Capture the cell that displays the provided text and extract its [x, y] central coordinate. 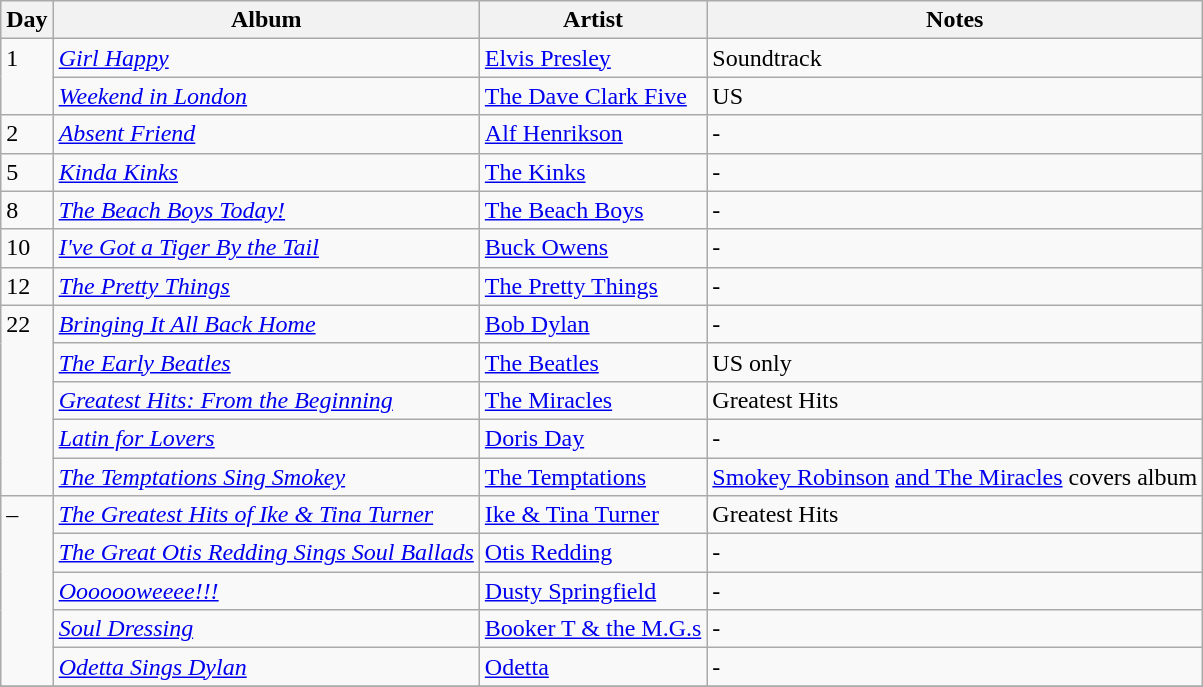
Girl Happy [266, 58]
Latin for Lovers [266, 438]
The Temptations [593, 477]
Elvis Presley [593, 58]
8 [27, 210]
Buck Owens [593, 248]
12 [27, 286]
Soundtrack [955, 58]
The Great Otis Redding Sings Soul Ballads [266, 553]
Ooooooweeee!!! [266, 591]
I've Got a Tiger By the Tail [266, 248]
Artist [593, 20]
22 [27, 400]
10 [27, 248]
US [955, 96]
The Kinks [593, 172]
Smokey Robinson and The Miracles covers album [955, 477]
Alf Henrikson [593, 134]
Booker T & the M.G.s [593, 629]
US only [955, 362]
The Greatest Hits of Ike & Tina Turner [266, 515]
Day [27, 20]
Bob Dylan [593, 324]
5 [27, 172]
The Beach Boys Today! [266, 210]
Odetta Sings Dylan [266, 667]
Weekend in London [266, 96]
Bringing It All Back Home [266, 324]
Greatest Hits: From the Beginning [266, 400]
The Miracles [593, 400]
Doris Day [593, 438]
Album [266, 20]
Otis Redding [593, 553]
Kinda Kinks [266, 172]
Absent Friend [266, 134]
The Temptations Sing Smokey [266, 477]
1 [27, 77]
Ike & Tina Turner [593, 515]
– [27, 591]
Soul Dressing [266, 629]
The Beatles [593, 362]
The Early Beatles [266, 362]
Notes [955, 20]
Odetta [593, 667]
The Dave Clark Five [593, 96]
Dusty Springfield [593, 591]
The Beach Boys [593, 210]
2 [27, 134]
